From the cell containing the given text, extract its center point as [x, y] coordinate. 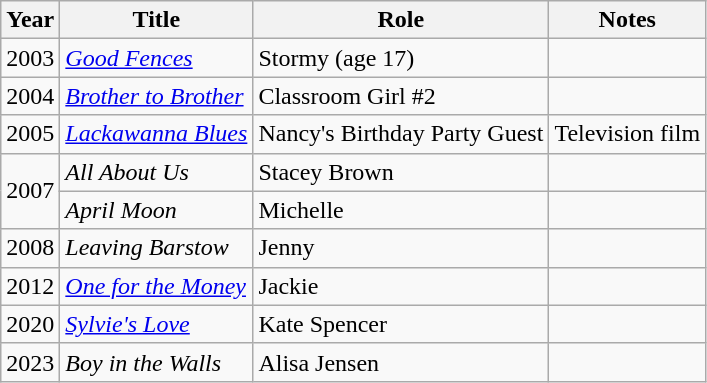
Alisa Jensen [401, 362]
Stacey Brown [401, 172]
Brother to Brother [156, 96]
Title [156, 20]
2005 [30, 134]
Jenny [401, 248]
Lackawanna Blues [156, 134]
Role [401, 20]
Leaving Barstow [156, 248]
April Moon [156, 210]
Sylvie's Love [156, 324]
2004 [30, 96]
Notes [628, 20]
One for the Money [156, 286]
2020 [30, 324]
Year [30, 20]
Michelle [401, 210]
Classroom Girl #2 [401, 96]
2003 [30, 58]
Jackie [401, 286]
2007 [30, 191]
Television film [628, 134]
Kate Spencer [401, 324]
Boy in the Walls [156, 362]
Stormy (age 17) [401, 58]
Nancy's Birthday Party Guest [401, 134]
2008 [30, 248]
2012 [30, 286]
Good Fences [156, 58]
All About Us [156, 172]
2023 [30, 362]
